Return (x, y) of the center of cell containing provided text 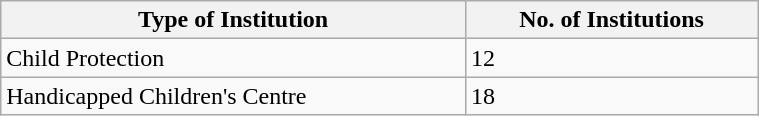
Handicapped Children's Centre (234, 96)
No. of Institutions (611, 20)
18 (611, 96)
12 (611, 58)
Type of Institution (234, 20)
Child Protection (234, 58)
